Locate the cell with the specified text and output its (x, y) center coordinate. 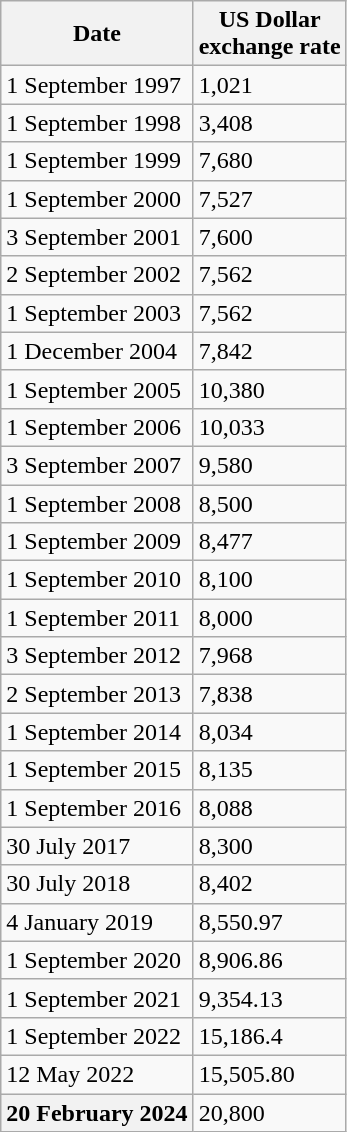
8,550.97 (270, 922)
1 September 2000 (97, 199)
8,402 (270, 884)
30 July 2018 (97, 884)
8,034 (270, 732)
7,680 (270, 161)
1 September 2011 (97, 618)
8,906.86 (270, 960)
8,135 (270, 770)
1 September 2020 (97, 960)
8,477 (270, 542)
15,186.4 (270, 1036)
3,408 (270, 123)
8,000 (270, 618)
1 September 1998 (97, 123)
12 May 2022 (97, 1074)
2 September 2002 (97, 275)
8,100 (270, 580)
1 September 1997 (97, 85)
8,088 (270, 808)
3 September 2007 (97, 465)
3 September 2001 (97, 237)
1 September 2014 (97, 732)
1 September 2009 (97, 542)
1 September 2022 (97, 1036)
2 September 2013 (97, 694)
7,842 (270, 351)
US Dollarexchange rate (270, 34)
20,800 (270, 1113)
1 September 2003 (97, 313)
8,300 (270, 846)
1 September 2008 (97, 503)
9,580 (270, 465)
1 September 2021 (97, 998)
4 January 2019 (97, 922)
1 September 1999 (97, 161)
3 September 2012 (97, 656)
20 February 2024 (97, 1113)
Date (97, 34)
10,033 (270, 427)
7,968 (270, 656)
7,838 (270, 694)
9,354.13 (270, 998)
10,380 (270, 389)
8,500 (270, 503)
1,021 (270, 85)
7,527 (270, 199)
7,600 (270, 237)
1 September 2006 (97, 427)
1 December 2004 (97, 351)
1 September 2005 (97, 389)
1 September 2010 (97, 580)
15,505.80 (270, 1074)
30 July 2017 (97, 846)
1 September 2015 (97, 770)
1 September 2016 (97, 808)
